Determine the (X, Y) coordinate at the center of the cell enclosing the given text.  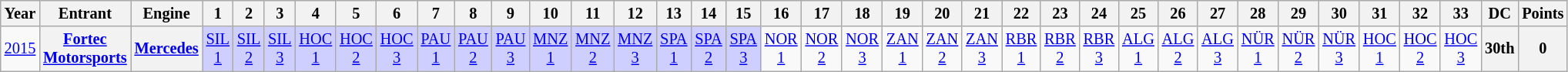
Fortec Motorsports (85, 49)
21 (982, 13)
14 (709, 13)
24 (1099, 13)
27 (1218, 13)
DC (1499, 13)
5 (356, 13)
RBR2 (1060, 49)
9 (511, 13)
2015 (20, 49)
6 (397, 13)
3 (280, 13)
Entrant (85, 13)
RBR1 (1021, 49)
NOR2 (823, 49)
PAU3 (511, 49)
SIL1 (218, 49)
NÜR1 (1258, 49)
ALG1 (1138, 49)
32 (1420, 13)
Engine (166, 13)
31 (1380, 13)
ZAN3 (982, 49)
13 (673, 13)
SIL3 (280, 49)
SPA3 (744, 49)
NÜR3 (1338, 49)
Points (1543, 13)
NOR1 (781, 49)
NÜR2 (1298, 49)
MNZ1 (550, 49)
19 (903, 13)
MNZ3 (635, 49)
Year (20, 13)
17 (823, 13)
ZAN2 (943, 49)
PAU2 (473, 49)
29 (1298, 13)
18 (863, 13)
11 (593, 13)
7 (436, 13)
NOR3 (863, 49)
16 (781, 13)
SIL2 (249, 49)
1 (218, 13)
28 (1258, 13)
30 (1338, 13)
MNZ2 (593, 49)
2 (249, 13)
8 (473, 13)
25 (1138, 13)
15 (744, 13)
26 (1178, 13)
Mercedes (166, 49)
ALG2 (1178, 49)
SPA2 (709, 49)
PAU1 (436, 49)
ALG3 (1218, 49)
ZAN1 (903, 49)
SPA1 (673, 49)
30th (1499, 49)
0 (1543, 49)
23 (1060, 13)
20 (943, 13)
33 (1460, 13)
RBR3 (1099, 49)
22 (1021, 13)
4 (316, 13)
12 (635, 13)
10 (550, 13)
